Extract the (X, Y) coordinate from the center of the cell holding the provided text.  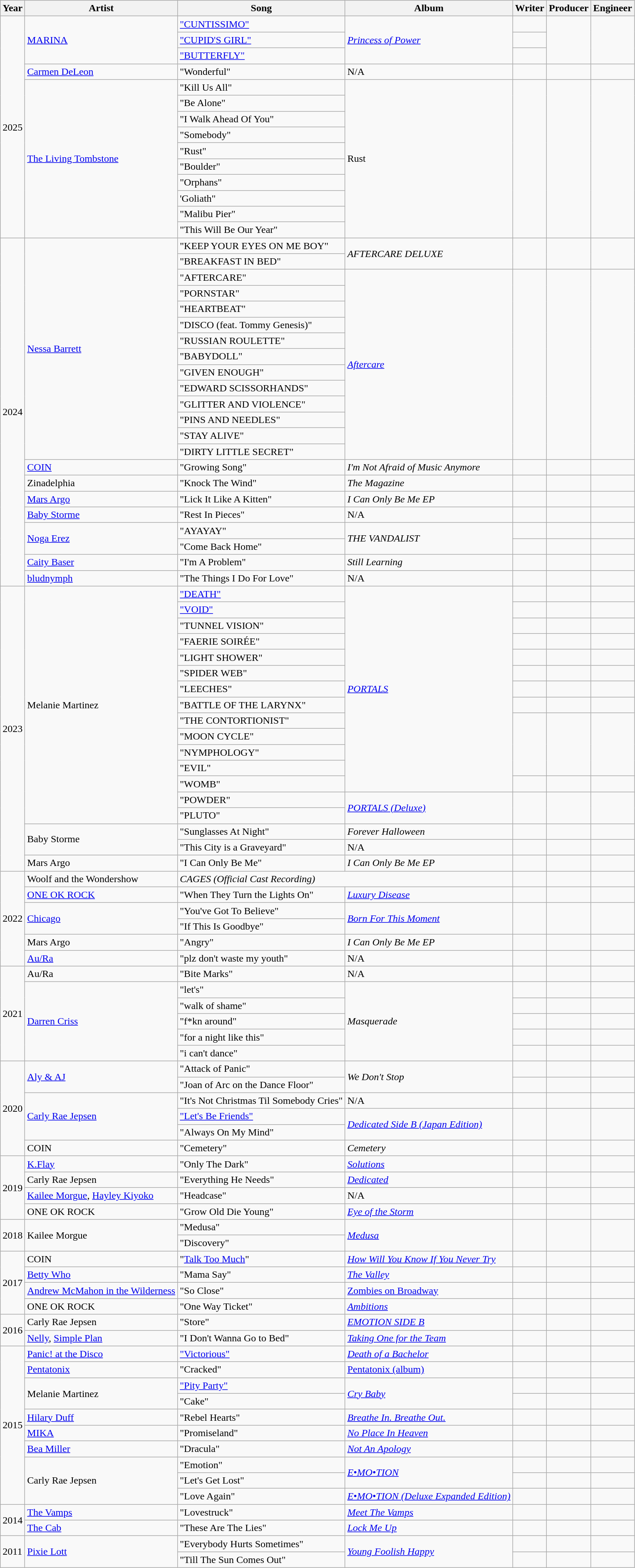
E•MO•TION (Deluxe Expanded Edition) (429, 1496)
Betty Who (102, 1275)
Woolf and the Wondershow (102, 879)
Taking One for the Team (429, 1338)
PORTALS (Deluxe) (429, 808)
"Boulder" (261, 166)
"DEATH" (261, 594)
Aftercare (429, 364)
Luxury Disease (429, 895)
Dedicated (429, 1180)
Nelly, Simple Plan (102, 1338)
2023 (12, 729)
Producer (568, 8)
Song (261, 8)
"You've Got To Believe" (261, 910)
We Don't Stop (429, 1077)
Chicago (102, 918)
"I Walk Ahead Of You" (261, 119)
"i can't dance" (261, 1053)
"Bite Marks" (261, 974)
"I'm A Problem" (261, 562)
"EDWARD SCISSORHANDS" (261, 388)
"SPIDER WEB" (261, 673)
"AYAYAY" (261, 531)
The Valley (429, 1275)
Zombies on Broadway (429, 1291)
"EVIL" (261, 768)
Aly & AJ (102, 1077)
"I Can Only Be Me" (261, 863)
Noga Erez (102, 539)
"for a night like this" (261, 1037)
"If This Is Goodbye" (261, 926)
2014 (12, 1520)
"Store" (261, 1322)
"Discovery" (261, 1243)
2015 (12, 1425)
"KEEP YOUR EYES ON ME BOY" (261, 246)
"CUNTISSIMO" (261, 24)
"walk of shame" (261, 1006)
"POWDER" (261, 800)
"It's Not Christmas Til Somebody Cries" (261, 1101)
"Emotion" (261, 1464)
"This Will Be Our Year" (261, 230)
PORTALS (429, 689)
"Victorious" (261, 1354)
"Mama Say" (261, 1275)
"NYMPHOLOGY" (261, 752)
"I Don't Wanna Go to Bed" (261, 1338)
"TUNNEL VISION" (261, 626)
2011 (12, 1552)
"Always On My Mind" (261, 1132)
No Place In Heaven (429, 1433)
Still Learning (429, 562)
Medusa (429, 1235)
"BREAKFAST IN BED" (261, 262)
Meet The Vamps (429, 1512)
Panic! at the Disco (102, 1354)
"Knock The Wind" (261, 483)
"MOON CYCLE" (261, 737)
"PLUTO" (261, 816)
Bea Miller (102, 1449)
2021 (12, 1014)
MIKA (102, 1433)
"Kill Us All" (261, 87)
I'm Not Afraid of Music Anymore (429, 467)
"Growing Song" (261, 467)
"Lovestruck" (261, 1512)
"DIRTY LITTLE SECRET" (261, 451)
"BATTLE OF THE LARYNX" (261, 705)
"PORNSTAR" (261, 293)
Nessa Barrett (102, 349)
2018 (12, 1235)
"Come Back Home" (261, 547)
"DISCO (feat. Tommy Genesis)" (261, 325)
Ambitions (429, 1306)
Darren Criss (102, 1021)
"Cemetery" (261, 1148)
Dedicated Side B (Japan Edition) (429, 1124)
"Pity Party" (261, 1385)
"Everybody Hurts Sometimes" (261, 1544)
CAGES (Official Cast Recording) (345, 879)
"Wonderful" (261, 72)
Masquerade (429, 1021)
THE VANDALIST (429, 539)
"plz don't waste my youth" (261, 958)
Pentatonix (102, 1370)
"FAERIE SOIRÉE" (261, 641)
"LEECHES" (261, 689)
"Cake" (261, 1401)
"Dracula" (261, 1449)
Pixie Lott (102, 1552)
Rust (429, 159)
2017 (12, 1283)
Cry Baby (429, 1393)
Caity Baser (102, 562)
Forever Halloween (429, 831)
'Goliath" (261, 198)
"THE CONTORTIONIST" (261, 721)
Solutions (429, 1164)
Engineer (613, 8)
"Joan of Arc on the Dance Floor" (261, 1085)
2016 (12, 1330)
"WOMB" (261, 784)
"CUPID'S GIRL" (261, 40)
Year (12, 8)
Eye of the Storm (429, 1212)
Cemetery (429, 1148)
Princess of Power (429, 40)
"Malibu Pier" (261, 214)
The Magazine (429, 483)
Death of a Bachelor (429, 1354)
"LIGHT SHOWER" (261, 657)
"AFTERCARE" (261, 277)
E•MO•TION (429, 1472)
Kailee Morgue, Hayley Kiyoko (102, 1195)
"Everything He Needs" (261, 1180)
"Lick It Like A Kitten" (261, 499)
"Love Again" (261, 1496)
"Only The Dark" (261, 1164)
"BABYDOLL" (261, 356)
Artist (102, 8)
"Till The Sun Comes Out" (261, 1560)
"GLITTER AND VIOLENCE" (261, 404)
"Orphans" (261, 182)
2019 (12, 1187)
"Talk Too Much" (261, 1259)
"HEARTBEAT" (261, 309)
bludnymph (102, 578)
Album (429, 8)
"Grow Old Die Young" (261, 1212)
"RUSSIAN ROULETTE" (261, 341)
2022 (12, 918)
The Living Tombstone (102, 159)
"One Way Ticket" (261, 1306)
"VOID" (261, 610)
"BUTTERFLY" (261, 56)
Andrew McMahon in the Wilderness (102, 1291)
Lock Me Up (429, 1528)
"Headcase" (261, 1195)
"PINS AND NEEDLES" (261, 420)
"When They Turn the Lights On" (261, 895)
"These Are The Lies" (261, 1528)
"So Close" (261, 1291)
Not An Apology (429, 1449)
2020 (12, 1108)
Kailee Morgue (102, 1235)
"Rest In Pieces" (261, 515)
Carmen DeLeon (102, 72)
Born For This Moment (429, 918)
"f*kn around" (261, 1021)
"Attack of Panic" (261, 1069)
"let's" (261, 990)
"Promiseland" (261, 1433)
2025 (12, 127)
"Angry" (261, 942)
"Be Alone" (261, 103)
"Rebel Hearts" (261, 1417)
The Vamps (102, 1512)
The Cab (102, 1528)
"Medusa" (261, 1227)
K.Flay (102, 1164)
MARINA (102, 40)
Pentatonix (album) (429, 1370)
How Will You Know If You Never Try (429, 1259)
"GIVEN ENOUGH" (261, 372)
Hilary Duff (102, 1417)
Writer (529, 8)
"Let's Be Friends" (261, 1116)
"Rust" (261, 151)
"Somebody" (261, 135)
"STAY ALIVE" (261, 435)
"This City is a Graveyard" (261, 847)
"Sunglasses At Night" (261, 831)
"Cracked" (261, 1370)
EMOTION SIDE B (429, 1322)
Zinadelphia (102, 483)
"Let's Get Lost" (261, 1481)
Breathe In. Breathe Out. (429, 1417)
AFTERCARE DELUXE (429, 254)
Young Foolish Happy (429, 1552)
"The Things I Do For Love" (261, 578)
2024 (12, 412)
